Search for the cell housing the specified text and yield its (x, y) center coordinate. 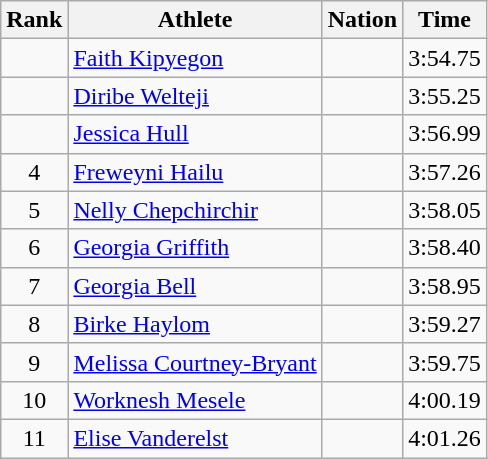
3:59.75 (445, 362)
Nelly Chepchirchir (195, 210)
7 (34, 286)
6 (34, 248)
3:58.95 (445, 286)
4 (34, 172)
Diribe Welteji (195, 96)
3:56.99 (445, 134)
3:58.40 (445, 248)
Birke Haylom (195, 324)
3:57.26 (445, 172)
3:59.27 (445, 324)
Rank (34, 20)
Melissa Courtney-Bryant (195, 362)
11 (34, 438)
4:00.19 (445, 400)
5 (34, 210)
3:54.75 (445, 58)
Worknesh Mesele (195, 400)
10 (34, 400)
Georgia Bell (195, 286)
3:55.25 (445, 96)
Nation (362, 20)
Elise Vanderelst (195, 438)
Freweyni Hailu (195, 172)
Athlete (195, 20)
4:01.26 (445, 438)
Georgia Griffith (195, 248)
Faith Kipyegon (195, 58)
8 (34, 324)
Jessica Hull (195, 134)
9 (34, 362)
Time (445, 20)
3:58.05 (445, 210)
